Detect which cell encompasses the target text, then output its (x, y) center coordinate. 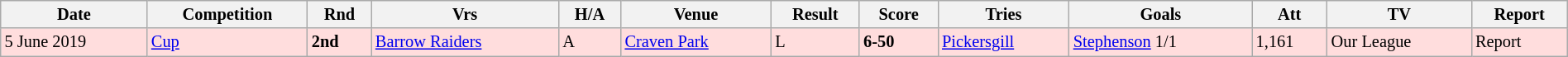
H/A (589, 14)
A (589, 42)
Our League (1399, 42)
Stephenson 1/1 (1161, 42)
5 June 2019 (74, 42)
TV (1399, 14)
Vrs (465, 14)
Rnd (339, 14)
2nd (339, 42)
Score (898, 14)
Date (74, 14)
Result (815, 14)
Att (1290, 14)
Goals (1161, 14)
Cup (227, 42)
Competition (227, 14)
Tries (1004, 14)
Pickersgill (1004, 42)
1,161 (1290, 42)
L (815, 42)
Craven Park (696, 42)
6-50 (898, 42)
Venue (696, 14)
Barrow Raiders (465, 42)
